Search for the cell housing the specified text and yield its (x, y) center coordinate. 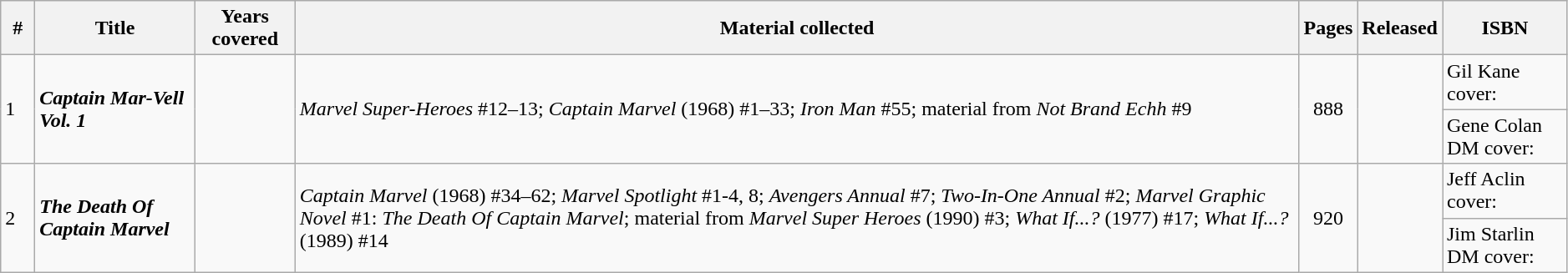
Years covered (245, 28)
Released (1400, 28)
2 (18, 218)
ISBN (1505, 28)
Title (115, 28)
Gil Kane cover: (1505, 82)
Jim Starlin DM cover: (1505, 245)
Pages (1328, 28)
Jeff Aclin cover: (1505, 190)
# (18, 28)
Gene Colan DM cover: (1505, 137)
Marvel Super-Heroes #12–13; Captain Marvel (1968) #1–33; Iron Man #55; material from Not Brand Echh #9 (797, 109)
Material collected (797, 28)
The Death Of Captain Marvel (115, 218)
1 (18, 109)
920 (1328, 218)
888 (1328, 109)
Captain Mar-Vell Vol. 1 (115, 109)
